Search for the cell housing the specified text and yield its (X, Y) center coordinate. 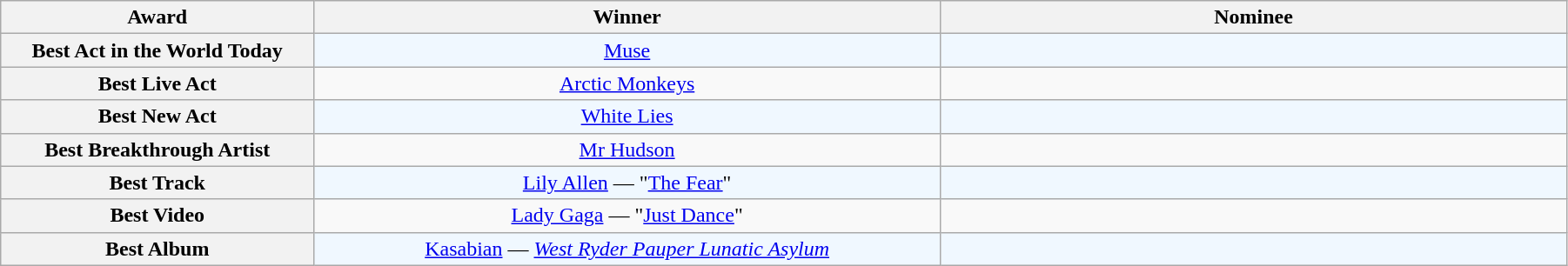
Best Live Act (157, 83)
Winner (627, 17)
Best Act in the World Today (157, 50)
Muse (627, 50)
Lady Gaga — "Just Dance" (627, 216)
Lily Allen — "The Fear" (627, 183)
Best Breakthrough Artist (157, 150)
Best Track (157, 183)
Best Video (157, 216)
Best Album (157, 249)
Kasabian — West Ryder Pauper Lunatic Asylum (627, 249)
White Lies (627, 116)
Arctic Monkeys (627, 83)
Best New Act (157, 116)
Mr Hudson (627, 150)
Award (157, 17)
Nominee (1254, 17)
